Return (x, y) of the center of cell containing provided text 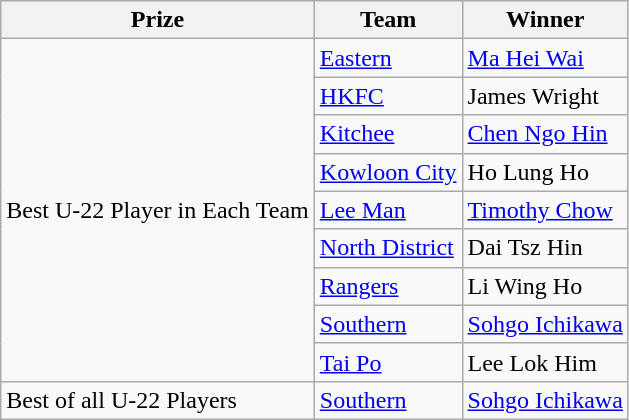
Best of all U-22 Players (158, 400)
Timothy Chow (545, 210)
Ho Lung Ho (545, 172)
Team (388, 20)
Rangers (388, 286)
Best U-22 Player in Each Team (158, 210)
Prize (158, 20)
Dai Tsz Hin (545, 248)
Tai Po (388, 362)
Kitchee (388, 134)
Eastern (388, 58)
North District (388, 248)
Lee Man (388, 210)
Ma Hei Wai (545, 58)
HKFC (388, 96)
James Wright (545, 96)
Kowloon City (388, 172)
Winner (545, 20)
Li Wing Ho (545, 286)
Chen Ngo Hin (545, 134)
Lee Lok Him (545, 362)
